Output the (X, Y) coordinate of the center of the cell containing the given text.  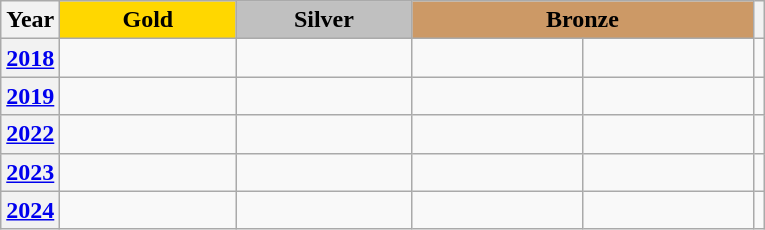
2024 (30, 210)
2022 (30, 134)
2023 (30, 172)
Bronze (582, 20)
2019 (30, 96)
2018 (30, 58)
Gold (148, 20)
Silver (324, 20)
Year (30, 20)
